Pinpoint the cell where the given text exists, returning its (x, y) midpoint coordinate. 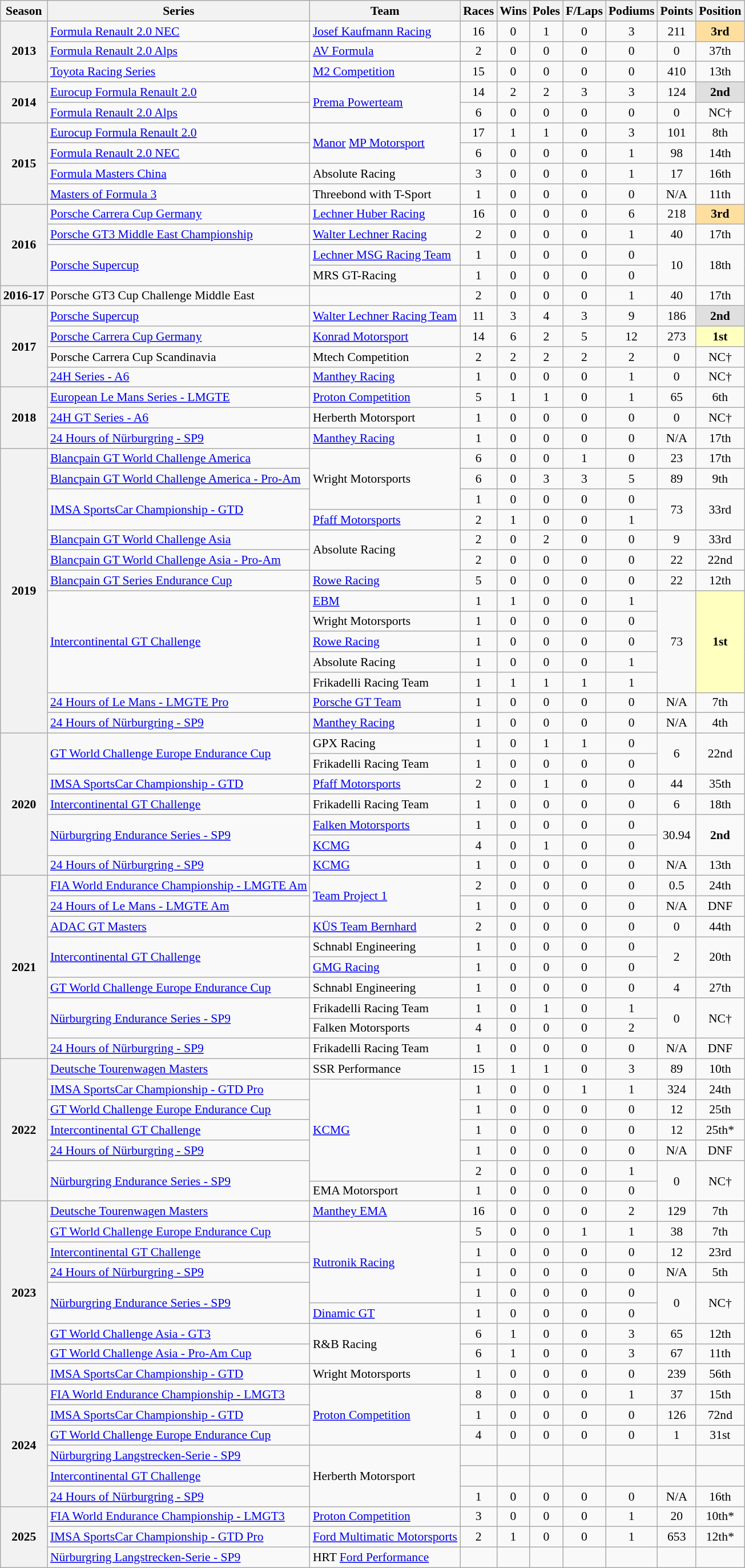
24 Hours of Le Mans - LMGTE Am (179, 907)
Series (179, 11)
Porsche GT3 Cup Challenge Middle East (179, 296)
2016-17 (24, 296)
Podiums (631, 11)
10 (676, 265)
239 (676, 1374)
2025 (24, 1537)
Blancpain GT World Challenge Asia - Pro-Am (179, 560)
Wins (513, 11)
Masters of Formula 3 (179, 194)
AV Formula (385, 51)
Josef Kaufmann Racing (385, 31)
10th (720, 1069)
56th (720, 1374)
38 (676, 1232)
67 (676, 1354)
31st (720, 1435)
23rd (720, 1252)
14th (720, 154)
Formula Masters China (179, 174)
Season (24, 11)
GMG Racing (385, 968)
Prema Powerteam (385, 103)
4th (720, 723)
F/Laps (585, 11)
98 (676, 154)
FIA World Endurance Championship - LMGTE Am (179, 886)
2016 (24, 244)
2014 (24, 103)
EBM (385, 601)
25th* (720, 1130)
Team (385, 11)
44 (676, 784)
129 (676, 1212)
2018 (24, 418)
ADAC GT Masters (179, 927)
Threebond with T-Sport (385, 194)
126 (676, 1415)
2022 (24, 1130)
HRT Ford Performance (385, 1558)
124 (676, 93)
Blancpain GT Series Endurance Cup (179, 581)
Porsche Carrera Cup Scandinavia (179, 357)
Dinamic GT (385, 1313)
27th (720, 988)
GPX Racing (385, 744)
410 (676, 72)
SSR Performance (385, 1069)
5th (720, 1273)
MRS GT-Racing (385, 275)
Team Project 1 (385, 896)
2023 (24, 1293)
2020 (24, 804)
8th (720, 133)
10th* (720, 1517)
24H GT Series - A6 (179, 418)
European Le Mans Series - LMGTE (179, 398)
2017 (24, 347)
25th (720, 1110)
15th (720, 1395)
Walter Lechner Racing (385, 235)
Mtech Competition (385, 357)
186 (676, 316)
2021 (24, 968)
Porsche GT3 Middle East Championship (179, 235)
20 (676, 1517)
101 (676, 133)
Ford Multimatic Motorsports (385, 1537)
35th (720, 784)
37th (720, 51)
Manthey EMA (385, 1212)
0.5 (676, 886)
Lechner Huber Racing (385, 214)
Blancpain GT World Challenge America - Pro-Am (179, 479)
2024 (24, 1446)
44th (720, 927)
R&B Racing (385, 1344)
Lechner MSG Racing Team (385, 255)
Races (478, 11)
211 (676, 31)
Konrad Motorsport (385, 336)
2019 (24, 591)
KÜS Team Bernhard (385, 927)
24H Series - A6 (179, 377)
8 (478, 1395)
12th* (720, 1537)
653 (676, 1537)
218 (676, 214)
Rutronik Racing (385, 1262)
11 (478, 316)
72nd (720, 1415)
M2 Competition (385, 72)
324 (676, 1089)
273 (676, 336)
Manor MP Motorsport (385, 143)
Blancpain GT World Challenge America (179, 459)
37 (676, 1395)
Toyota Racing Series (179, 72)
20th (720, 957)
Points (676, 11)
GT World Challenge Asia - Pro-Am Cup (179, 1354)
EMA Motorsport (385, 1191)
2015 (24, 163)
Position (720, 11)
GT World Challenge Asia - GT3 (179, 1334)
24 Hours of Le Mans - LMGTE Pro (179, 703)
Poles (546, 11)
Porsche GT Team (385, 703)
Blancpain GT World Challenge Asia (179, 540)
2013 (24, 51)
6th (720, 398)
23 (676, 459)
30.94 (676, 835)
9th (720, 479)
Walter Lechner Racing Team (385, 316)
